Return the (X, Y) coordinate for the center point of the cell that contains the specified text.  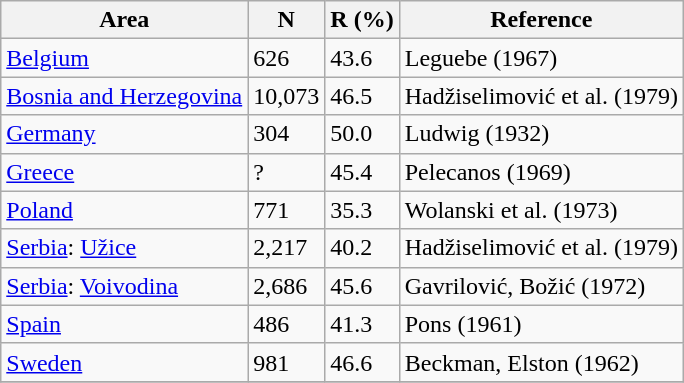
Germany (124, 134)
Serbia: Voivodina (124, 286)
Reference (541, 20)
Poland (124, 210)
50.0 (362, 134)
Spain (124, 324)
Leguebe (1967) (541, 58)
Serbia: Užice (124, 248)
304 (286, 134)
? (286, 172)
Wolanski et al. (1973) (541, 210)
Gavrilović, Božić (1972) (541, 286)
45.6 (362, 286)
981 (286, 362)
41.3 (362, 324)
Bosnia and Herzegovina (124, 96)
626 (286, 58)
40.2 (362, 248)
Ludwig (1932) (541, 134)
10,073 (286, 96)
45.4 (362, 172)
486 (286, 324)
Greece (124, 172)
46.5 (362, 96)
Sweden (124, 362)
Belgium (124, 58)
46.6 (362, 362)
N (286, 20)
Pelecanos (1969) (541, 172)
771 (286, 210)
43.6 (362, 58)
Area (124, 20)
R (%) (362, 20)
Beckman, Elston (1962) (541, 362)
2,686 (286, 286)
2,217 (286, 248)
Pons (1961) (541, 324)
35.3 (362, 210)
